Output the (X, Y) coordinate of the center of the cell containing the given text.  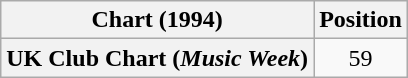
UK Club Chart (Music Week) (158, 58)
Position (361, 20)
59 (361, 58)
Chart (1994) (158, 20)
